From the cell containing the given text, extract its center point as (X, Y) coordinate. 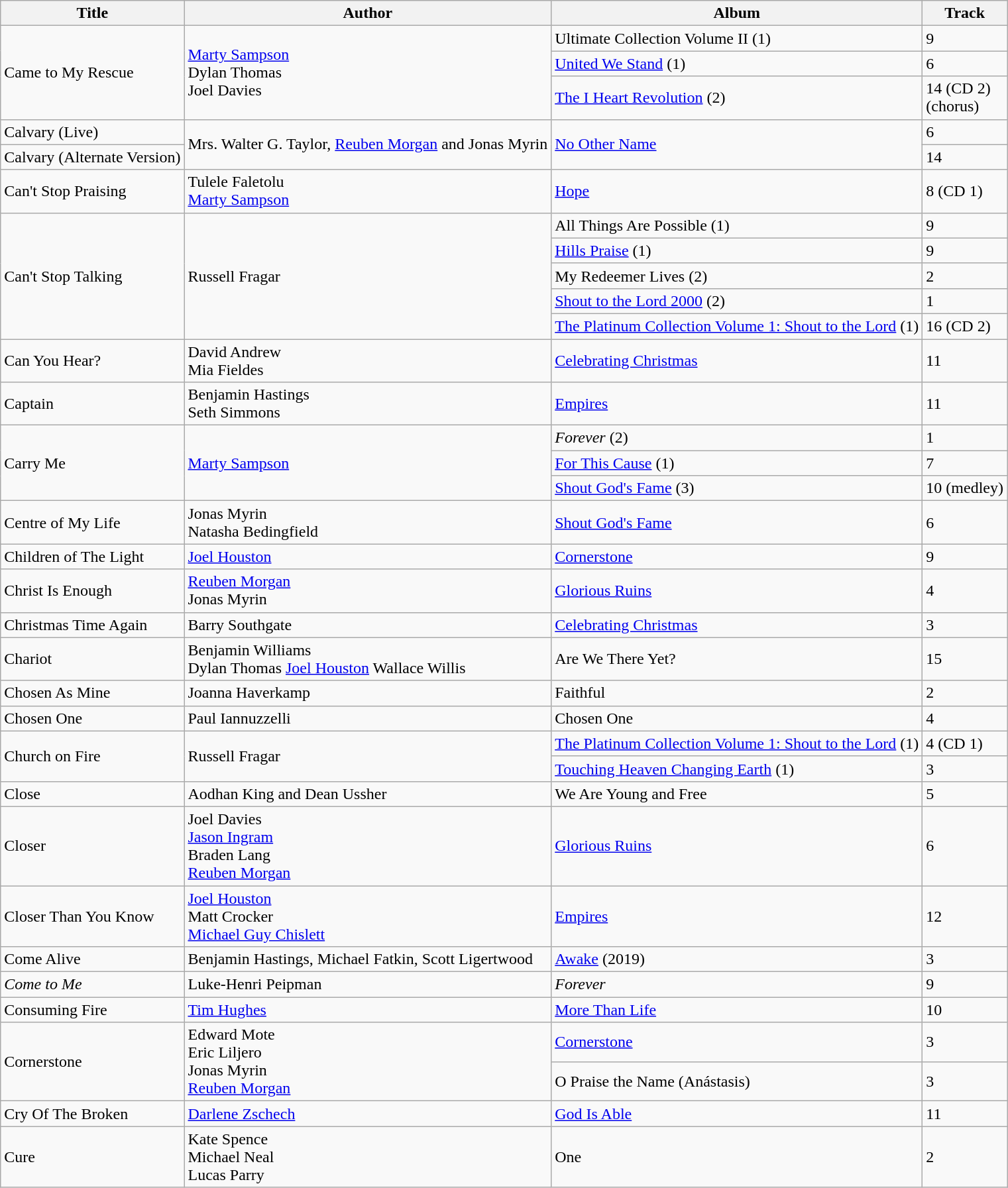
Faithful (737, 693)
Kate Spence Michael Neal Lucas Parry (368, 1157)
Carry Me (93, 463)
Can You Hear? (93, 360)
Shout God's Fame (737, 522)
More Than Life (737, 1010)
Church on Fire (93, 756)
7 (965, 463)
Chariot (93, 659)
All Things Are Possible (1) (737, 225)
Hills Praise (1) (737, 250)
We Are Young and Free (737, 794)
Shout God's Fame (3) (737, 488)
Tim Hughes (368, 1010)
10 (medley) (965, 488)
Title (93, 13)
Marty Sampson (368, 463)
Benjamin WilliamsDylan Thomas Joel Houston Wallace Willis (368, 659)
Jonas Myrin Natasha Bedingfield (368, 522)
O Praise the Name (Anástasis) (737, 1081)
Forever (2) (737, 438)
Come Alive (93, 959)
10 (965, 1010)
Barry Southgate (368, 625)
Benjamin Hastings, Michael Fatkin, Scott Ligertwood (368, 959)
Edward Mote Eric Liljero Jonas Myrin Reuben Morgan (368, 1061)
Consuming Fire (93, 1010)
My Redeemer Lives (2) (737, 276)
Author (368, 13)
No Other Name (737, 144)
Forever (737, 985)
Christmas Time Again (93, 625)
Joel Davies Jason Ingram Braden Lang Reuben Morgan (368, 845)
Touching Heaven Changing Earth (1) (737, 769)
8 (CD 1) (965, 191)
Hope (737, 191)
Cry Of The Broken (93, 1114)
Joel Houston (368, 557)
14 (965, 157)
Luke-Henri Peipman (368, 985)
Came to My Rescue (93, 73)
12 (965, 916)
Closer Than You Know (93, 916)
16 (CD 2) (965, 326)
Closer (93, 845)
Darlene Zschech (368, 1114)
Close (93, 794)
Paul Iannuzzelli (368, 718)
Come to Me (93, 985)
Tulele Faletolu Marty Sampson (368, 191)
5 (965, 794)
Shout to the Lord 2000 (2) (737, 301)
The I Heart Revolution (2) (737, 98)
Calvary (Live) (93, 132)
14 (CD 2) (chorus) (965, 98)
Chosen As Mine (93, 693)
Christ Is Enough (93, 591)
Reuben Morgan Jonas Myrin (368, 591)
Cure (93, 1157)
Marty Sampson Dylan Thomas Joel Davies (368, 73)
Can't Stop Talking (93, 276)
Joanna Haverkamp (368, 693)
Can't Stop Praising (93, 191)
God Is Able (737, 1114)
Centre of My Life (93, 522)
Captain (93, 404)
Ultimate Collection Volume II (1) (737, 38)
Aodhan King and Dean Ussher (368, 794)
Track (965, 13)
Album (737, 13)
Joel Houston Matt Crocker Michael Guy Chislett (368, 916)
United We Stand (1) (737, 64)
15 (965, 659)
Are We There Yet? (737, 659)
Awake (2019) (737, 959)
One (737, 1157)
Children of The Light (93, 557)
Benjamin Hastings Seth Simmons (368, 404)
For This Cause (1) (737, 463)
David Andrew Mia Fieldes (368, 360)
4 (CD 1) (965, 743)
Calvary (Alternate Version) (93, 157)
Mrs. Walter G. Taylor, Reuben Morgan and Jonas Myrin (368, 144)
